Return the [X, Y] coordinate for the center point of the cell that contains the specified text.  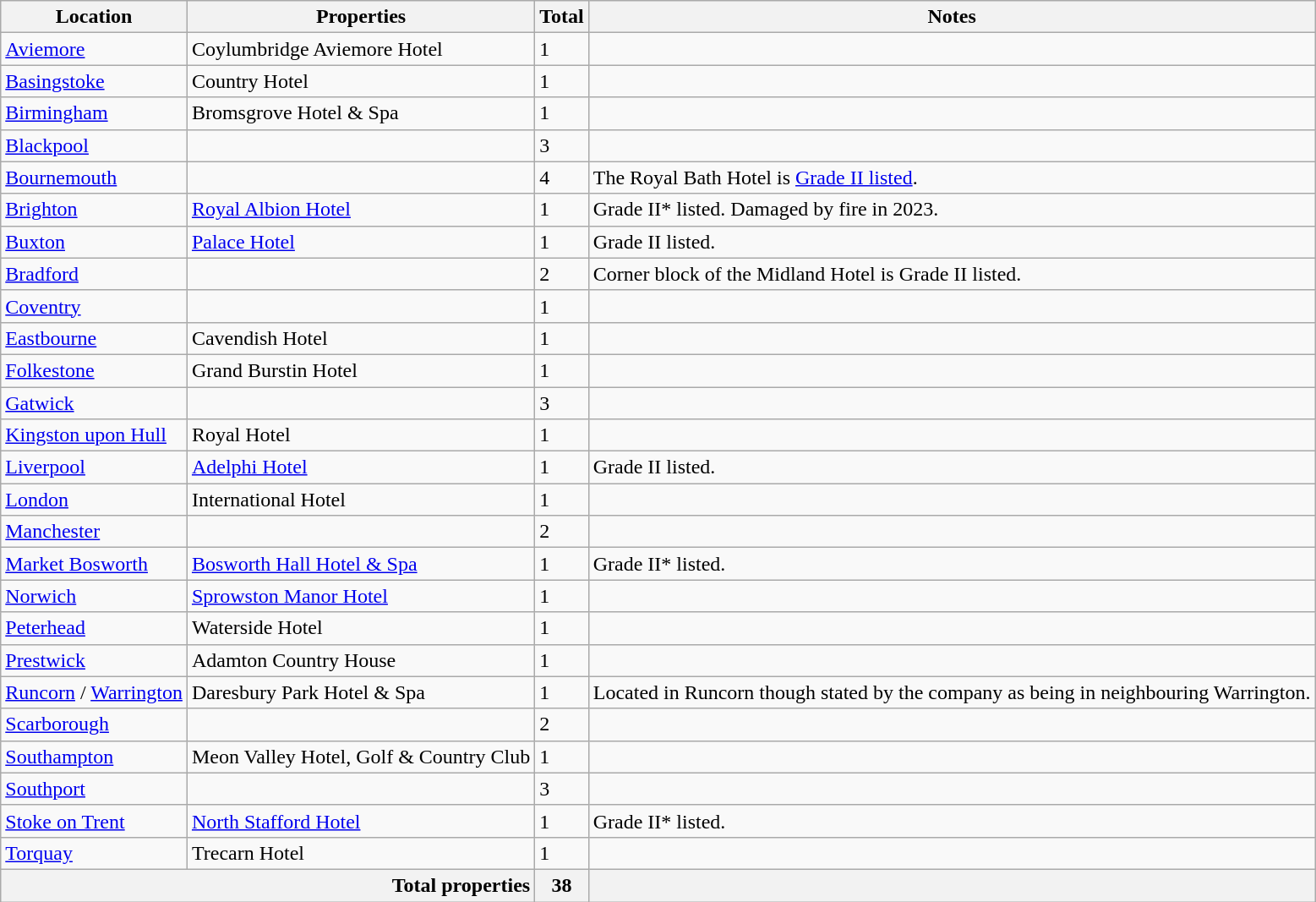
North Stafford Hotel [360, 821]
Buxton [95, 242]
Coventry [95, 306]
Market Bosworth [95, 564]
Kingston upon Hull [95, 435]
Notes [952, 17]
Bournemouth [95, 178]
Total [562, 17]
Bradford [95, 274]
Birmingham [95, 113]
Southport [95, 789]
Brighton [95, 210]
Adamton Country House [360, 660]
Blackpool [95, 145]
Total properties [268, 885]
Royal Hotel [360, 435]
Trecarn Hotel [360, 853]
Grade II* listed. Damaged by fire in 2023. [952, 210]
International Hotel [360, 500]
Norwich [95, 596]
The Royal Bath Hotel is Grade II listed. [952, 178]
Waterside Hotel [360, 628]
Prestwick [95, 660]
Torquay [95, 853]
Daresbury Park Hotel & Spa [360, 692]
Aviemore [95, 49]
Stoke on Trent [95, 821]
Southampton [95, 757]
Basingstoke [95, 81]
Located in Runcorn though stated by the company as being in neighbouring Warrington. [952, 692]
Cavendish Hotel [360, 338]
Gatwick [95, 403]
38 [562, 885]
Scarborough [95, 724]
Country Hotel [360, 81]
London [95, 500]
Peterhead [95, 628]
Eastbourne [95, 338]
Manchester [95, 532]
Adelphi Hotel [360, 467]
Corner block of the Midland Hotel is Grade II listed. [952, 274]
Meon Valley Hotel, Golf & Country Club [360, 757]
Grand Burstin Hotel [360, 370]
Coylumbridge Aviemore Hotel [360, 49]
Bosworth Hall Hotel & Spa [360, 564]
Runcorn / Warrington [95, 692]
Location [95, 17]
Bromsgrove Hotel & Spa [360, 113]
Liverpool [95, 467]
Royal Albion Hotel [360, 210]
Folkestone [95, 370]
Palace Hotel [360, 242]
Properties [360, 17]
Sprowston Manor Hotel [360, 596]
4 [562, 178]
